Determine the [X, Y] coordinate at the center of the cell enclosing the given text.  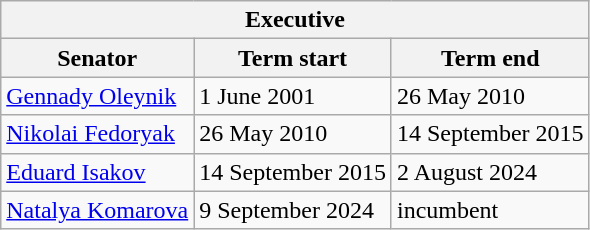
9 September 2024 [293, 210]
Natalya Komarova [98, 210]
Senator [98, 58]
Eduard Isakov [98, 172]
Term end [490, 58]
Executive [295, 20]
Term start [293, 58]
1 June 2001 [293, 96]
incumbent [490, 210]
Nikolai Fedoryak [98, 134]
Gennady Oleynik [98, 96]
2 August 2024 [490, 172]
